For the text-containing cell, return its midpoint in (X, Y) coordinate format. 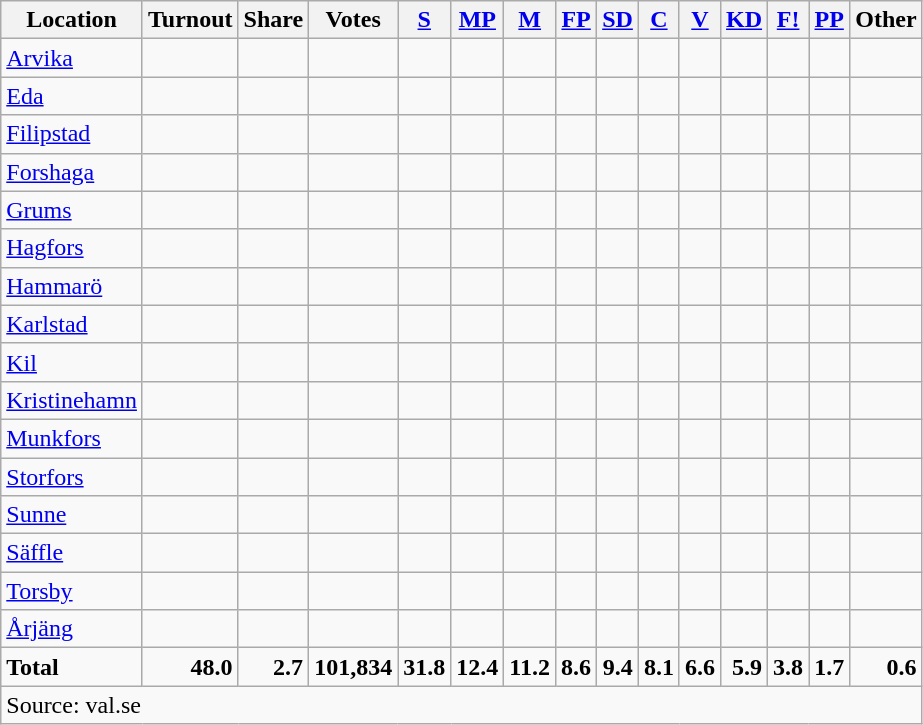
Eda (72, 96)
Location (72, 20)
Hagfors (72, 248)
31.8 (424, 667)
Karlstad (72, 324)
Grums (72, 210)
8.6 (576, 667)
SD (618, 20)
Votes (354, 20)
Säffle (72, 553)
MP (478, 20)
S (424, 20)
V (700, 20)
M (530, 20)
Munkfors (72, 438)
8.1 (658, 667)
5.9 (744, 667)
F! (788, 20)
Turnout (190, 20)
C (658, 20)
9.4 (618, 667)
1.7 (830, 667)
KD (744, 20)
12.4 (478, 667)
Årjäng (72, 629)
Kristinehamn (72, 400)
6.6 (700, 667)
101,834 (354, 667)
Arvika (72, 58)
Storfors (72, 477)
Hammarö (72, 286)
Forshaga (72, 172)
Share (274, 20)
Kil (72, 362)
PP (830, 20)
Source: val.se (462, 705)
2.7 (274, 667)
11.2 (530, 667)
0.6 (886, 667)
FP (576, 20)
Filipstad (72, 134)
Total (72, 667)
Other (886, 20)
3.8 (788, 667)
Torsby (72, 591)
Sunne (72, 515)
48.0 (190, 667)
